Output the (X, Y) coordinate of the center of the cell containing the given text.  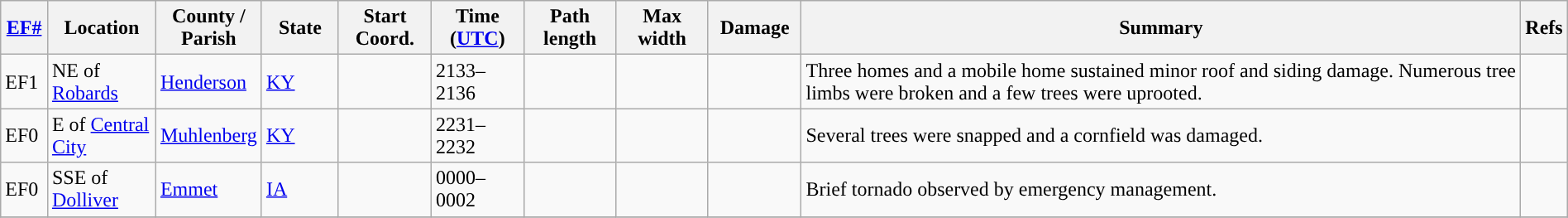
Path length (570, 28)
Refs (1544, 28)
Location (101, 28)
Three homes and a mobile home sustained minor roof and siding damage. Numerous tree limbs were broken and a few trees were uprooted. (1161, 81)
Start Coord. (385, 28)
State (299, 28)
Damage (754, 28)
IA (299, 189)
EF1 (25, 81)
Muhlenberg (208, 136)
Henderson (208, 81)
2133–2136 (477, 81)
County / Parish (208, 28)
Summary (1161, 28)
E of Central City (101, 136)
NE of Robards (101, 81)
Time (UTC) (477, 28)
Several trees were snapped and a cornfield was damaged. (1161, 136)
Brief tornado observed by emergency management. (1161, 189)
0000–0002 (477, 189)
Emmet (208, 189)
SSE of Dolliver (101, 189)
EF# (25, 28)
2231–2232 (477, 136)
Max width (662, 28)
